Output the (x, y) coordinate of the center of the cell containing the given text.  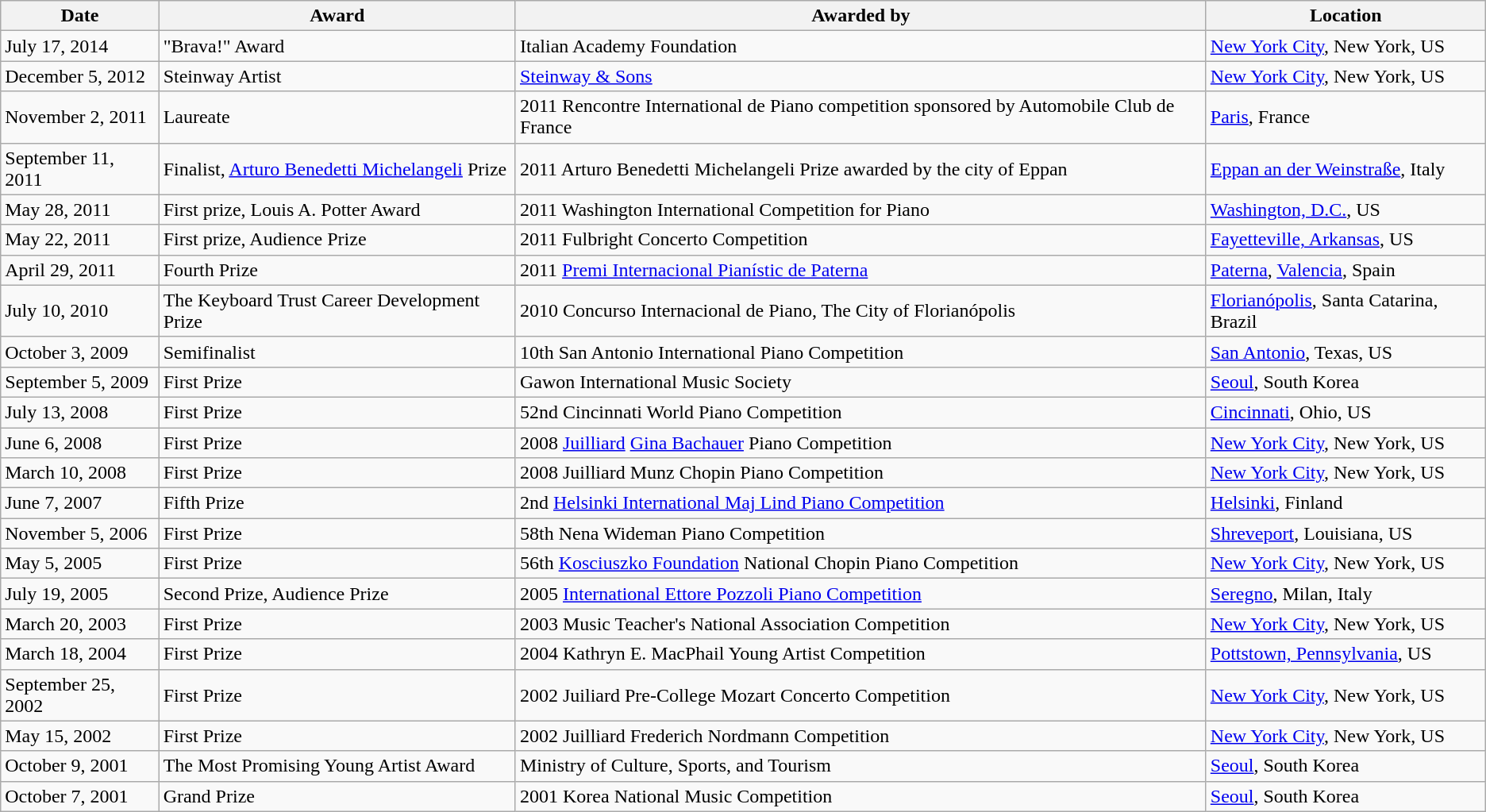
November 5, 2006 (79, 533)
Steinway Artist (337, 76)
"Brava!" Award (337, 46)
Cincinnati, Ohio, US (1345, 412)
July 10, 2010 (79, 311)
Awarded by (860, 16)
September 25, 2002 (79, 695)
Gawon International Music Society (860, 382)
May 22, 2011 (79, 240)
Location (1345, 16)
Ministry of Culture, Sports, and Tourism (860, 766)
March 10, 2008 (79, 473)
2002 Juilliard Frederich Nordmann Competition (860, 736)
March 20, 2003 (79, 624)
June 6, 2008 (79, 442)
Shreveport, Louisiana, US (1345, 533)
Date (79, 16)
Florianópolis, Santa Catarina, Brazil (1345, 311)
San Antonio, Texas, US (1345, 352)
July 17, 2014 (79, 46)
52nd Cincinnati World Piano Competition (860, 412)
Award (337, 16)
2011 Washington International Competition for Piano (860, 210)
Fourth Prize (337, 270)
Italian Academy Foundation (860, 46)
Fayetteville, Arkansas, US (1345, 240)
Semifinalist (337, 352)
Helsinki, Finland (1345, 503)
The Most Promising Young Artist Award (337, 766)
2002 Juiliard Pre-College Mozart Concerto Competition (860, 695)
56th Kosciuszko Foundation National Chopin Piano Competition (860, 564)
First prize, Audience Prize (337, 240)
July 19, 2005 (79, 594)
Finalist, Arturo Benedetti Michelangeli Prize (337, 168)
The Keyboard Trust Career Development Prize (337, 311)
June 7, 2007 (79, 503)
Washington, D.C., US (1345, 210)
2011 Premi Internacional Pianístic de Paterna (860, 270)
Paterna, Valencia, Spain (1345, 270)
2011 Fulbright Concerto Competition (860, 240)
September 5, 2009 (79, 382)
2004 Kathryn E. MacPhail Young Artist Competition (860, 654)
First prize, Louis A. Potter Award (337, 210)
Laureate (337, 117)
10th San Antonio International Piano Competition (860, 352)
2001 Korea National Music Competition (860, 796)
December 5, 2012 (79, 76)
2008 Juilliard Munz Chopin Piano Competition (860, 473)
September 11, 2011 (79, 168)
2008 Juilliard Gina Bachauer Piano Competition (860, 442)
2005 International Ettore Pozzoli Piano Competition (860, 594)
October 9, 2001 (79, 766)
2nd Helsinki International Maj Lind Piano Competition (860, 503)
October 3, 2009 (79, 352)
2003 Music Teacher's National Association Competition (860, 624)
Pottstown, Pennsylvania, US (1345, 654)
Steinway & Sons (860, 76)
2011 Arturo Benedetti Michelangeli Prize awarded by the city of Eppan (860, 168)
Grand Prize (337, 796)
April 29, 2011 (79, 270)
October 7, 2001 (79, 796)
2011 Rencontre International de Piano competition sponsored by Automobile Club de France (860, 117)
Paris, France (1345, 117)
May 28, 2011 (79, 210)
Eppan an der Weinstraße, Italy (1345, 168)
March 18, 2004 (79, 654)
Seregno, Milan, Italy (1345, 594)
2010 Concurso Internacional de Piano, The City of Florianópolis (860, 311)
Second Prize, Audience Prize (337, 594)
May 15, 2002 (79, 736)
July 13, 2008 (79, 412)
58th Nena Wideman Piano Competition (860, 533)
May 5, 2005 (79, 564)
Fifth Prize (337, 503)
November 2, 2011 (79, 117)
